Detect which cell encompasses the target text, then output its (X, Y) center coordinate. 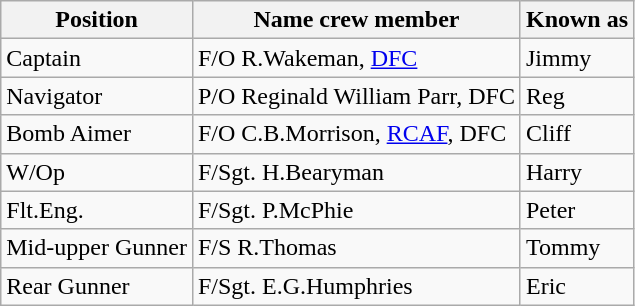
P/O Reginald William Parr, DFC (356, 96)
F/O R.Wakeman, DFC (356, 58)
Cliff (576, 134)
F/Sgt. H.Bearyman (356, 172)
F/Sgt. P.McPhie (356, 210)
F/Sgt. E.G.Humphries (356, 286)
F/O C.B.Morrison, RCAF, DFC (356, 134)
Mid-upper Gunner (97, 248)
Name crew member (356, 20)
Reg (576, 96)
Position (97, 20)
Tommy (576, 248)
Captain (97, 58)
W/Op (97, 172)
Eric (576, 286)
F/S R.Thomas (356, 248)
Rear Gunner (97, 286)
Navigator (97, 96)
Harry (576, 172)
Jimmy (576, 58)
Bomb Aimer (97, 134)
Known as (576, 20)
Peter (576, 210)
Flt.Eng. (97, 210)
